Return the [X, Y] coordinate for the center point of the cell that contains the specified text.  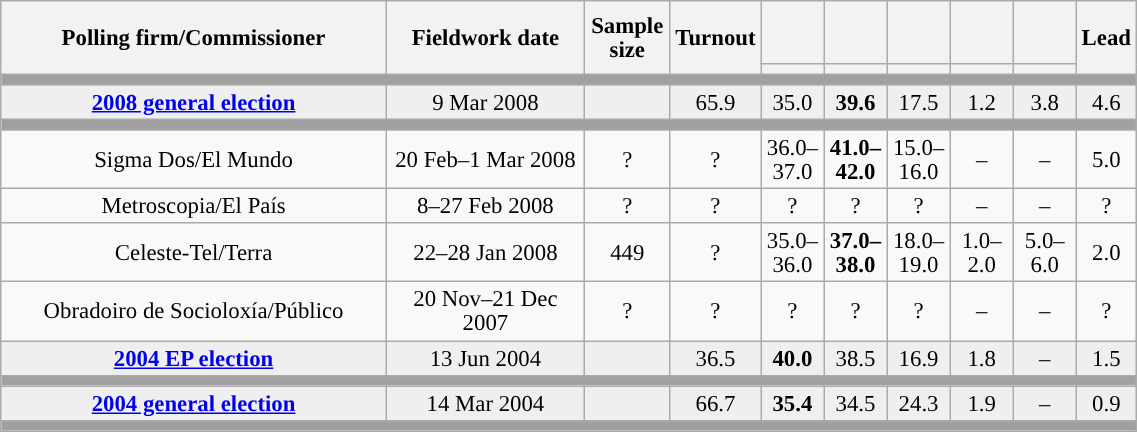
449 [627, 254]
Obradoiro de Socioloxía/Público [194, 312]
9 Mar 2008 [485, 102]
0.9 [1106, 404]
20 Nov–21 Dec 2007 [485, 312]
22–28 Jan 2008 [485, 254]
Metroscopia/El País [194, 206]
Celeste-Tel/Terra [194, 254]
Lead [1106, 38]
39.6 [856, 102]
Sample size [627, 38]
Fieldwork date [485, 38]
1.2 [982, 102]
35.0–36.0 [792, 254]
3.8 [1044, 102]
1.0–2.0 [982, 254]
2004 general election [194, 404]
Turnout [716, 38]
17.5 [918, 102]
34.5 [856, 404]
41.0–42.0 [856, 160]
5.0–6.0 [1044, 254]
13 Jun 2004 [485, 358]
16.9 [918, 358]
1.8 [982, 358]
36.5 [716, 358]
40.0 [792, 358]
20 Feb–1 Mar 2008 [485, 160]
66.7 [716, 404]
Sigma Dos/El Mundo [194, 160]
2.0 [1106, 254]
8–27 Feb 2008 [485, 206]
15.0–16.0 [918, 160]
14 Mar 2004 [485, 404]
1.9 [982, 404]
2008 general election [194, 102]
35.4 [792, 404]
1.5 [1106, 358]
36.0–37.0 [792, 160]
24.3 [918, 404]
2004 EP election [194, 358]
38.5 [856, 358]
4.6 [1106, 102]
35.0 [792, 102]
18.0–19.0 [918, 254]
37.0–38.0 [856, 254]
65.9 [716, 102]
5.0 [1106, 160]
Polling firm/Commissioner [194, 38]
